Search for the cell housing the specified text and yield its [X, Y] center coordinate. 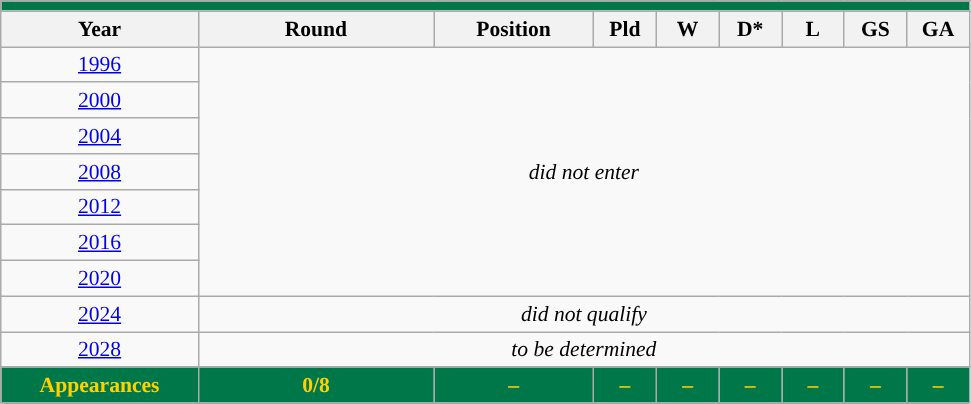
2000 [100, 101]
did not qualify [584, 314]
W [688, 29]
L [814, 29]
2012 [100, 207]
2016 [100, 243]
0/8 [316, 386]
Round [316, 29]
Appearances [100, 386]
to be determined [584, 350]
did not enter [584, 172]
Pld [626, 29]
2024 [100, 314]
2008 [100, 172]
2004 [100, 136]
1996 [100, 65]
Position [514, 29]
D* [750, 29]
2028 [100, 350]
GA [938, 29]
2020 [100, 279]
GS [876, 29]
Year [100, 29]
